From the cell containing the given text, extract its center point as (X, Y) coordinate. 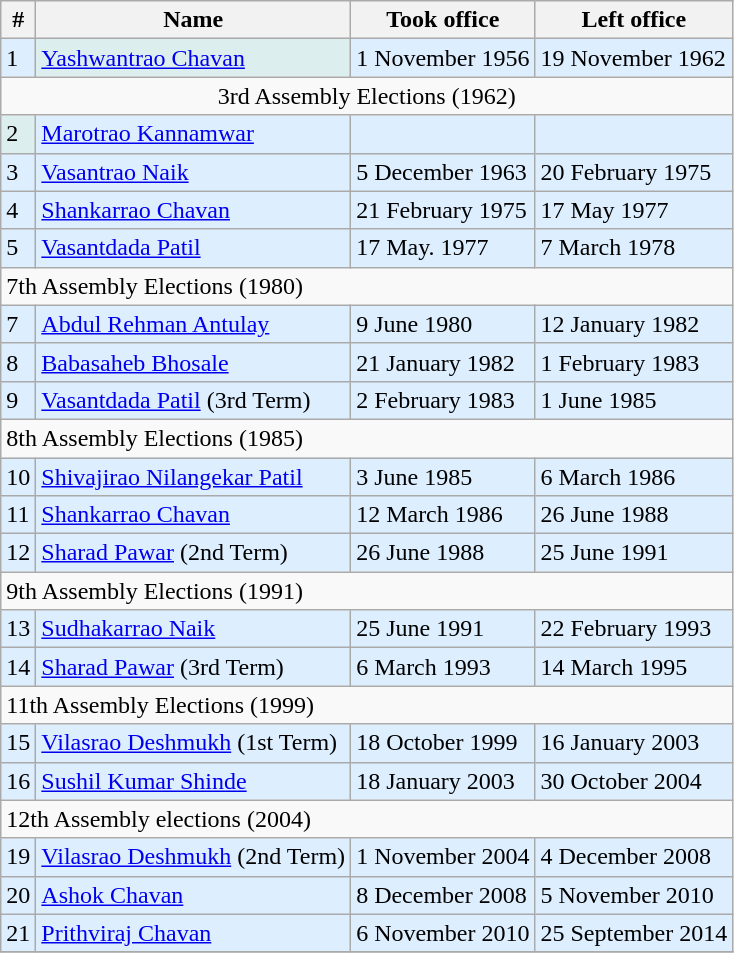
Vilasrao Deshmukh (2nd Term) (194, 857)
7 (18, 324)
20 February 1975 (634, 172)
30 October 2004 (634, 781)
21 January 1982 (443, 362)
17 May 1977 (634, 210)
Name (194, 20)
5 (18, 248)
8 December 2008 (443, 895)
4 December 2008 (634, 857)
11 (18, 515)
12 January 1982 (634, 324)
2 (18, 134)
7th Assembly Elections (1980) (367, 286)
14 March 1995 (634, 667)
12 March 1986 (443, 515)
Marotrao Kannamwar (194, 134)
1 November 2004 (443, 857)
25 September 2014 (634, 933)
9 June 1980 (443, 324)
Abdul Rehman Antulay (194, 324)
3rd Assembly Elections (1962) (367, 96)
3 June 1985 (443, 477)
Sudhakarrao Naik (194, 629)
Vasantdada Patil (194, 248)
20 (18, 895)
17 May. 1977 (443, 248)
16 January 2003 (634, 743)
2 February 1983 (443, 400)
13 (18, 629)
Sushil Kumar Shinde (194, 781)
4 (18, 210)
12 (18, 553)
Babasaheb Bhosale (194, 362)
Took office (443, 20)
14 (18, 667)
1 February 1983 (634, 362)
18 October 1999 (443, 743)
Sharad Pawar (3rd Term) (194, 667)
1 November 1956 (443, 58)
21 (18, 933)
6 November 2010 (443, 933)
Prithviraj Chavan (194, 933)
6 March 1993 (443, 667)
9 (18, 400)
Sharad Pawar (2nd Term) (194, 553)
Vasantrao Naik (194, 172)
Vasantdada Patil (3rd Term) (194, 400)
22 February 1993 (634, 629)
Ashok Chavan (194, 895)
3 (18, 172)
11th Assembly Elections (1999) (367, 705)
16 (18, 781)
Left office (634, 20)
Shivajirao Nilangekar Patil (194, 477)
# (18, 20)
Yashwantrao Chavan (194, 58)
15 (18, 743)
19 (18, 857)
8th Assembly Elections (1985) (367, 438)
10 (18, 477)
7 March 1978 (634, 248)
18 January 2003 (443, 781)
1 June 1985 (634, 400)
12th Assembly elections (2004) (367, 819)
Vilasrao Deshmukh (1st Term) (194, 743)
6 March 1986 (634, 477)
21 February 1975 (443, 210)
1 (18, 58)
5 December 1963 (443, 172)
8 (18, 362)
9th Assembly Elections (1991) (367, 591)
5 November 2010 (634, 895)
19 November 1962 (634, 58)
